Scan for the cell matching the given text and deliver its [X, Y] coordinate at center. 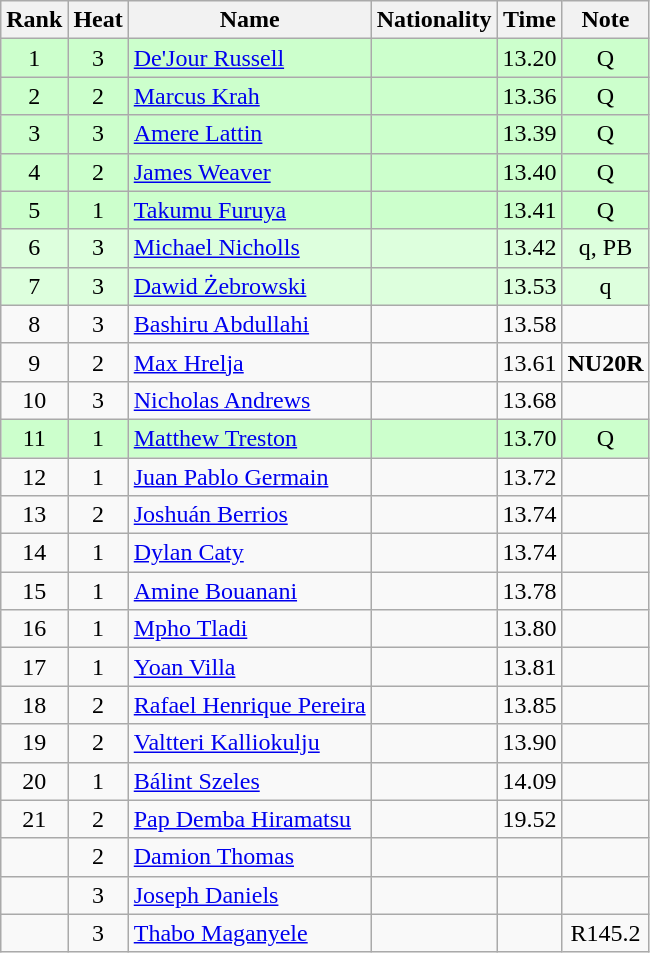
13.20 [530, 58]
Pap Demba Hiramatsu [250, 819]
13.40 [530, 172]
6 [34, 248]
16 [34, 629]
8 [34, 324]
19 [34, 743]
James Weaver [250, 172]
Nationality [434, 20]
Nicholas Andrews [250, 400]
R145.2 [606, 933]
Thabo Maganyele [250, 933]
Mpho Tladi [250, 629]
De'Jour Russell [250, 58]
15 [34, 591]
Marcus Krah [250, 96]
13.90 [530, 743]
14.09 [530, 781]
Heat [98, 20]
4 [34, 172]
Matthew Treston [250, 438]
Takumu Furuya [250, 210]
q [606, 286]
20 [34, 781]
Rafael Henrique Pereira [250, 705]
q, PB [606, 248]
14 [34, 553]
13.78 [530, 591]
11 [34, 438]
13.61 [530, 362]
Rank [34, 20]
Note [606, 20]
13.70 [530, 438]
19.52 [530, 819]
13.81 [530, 667]
Time [530, 20]
13 [34, 515]
17 [34, 667]
13.68 [530, 400]
Yoan Villa [250, 667]
18 [34, 705]
Dawid Żebrowski [250, 286]
12 [34, 477]
13.42 [530, 248]
Bálint Szeles [250, 781]
13.72 [530, 477]
Max Hrelja [250, 362]
Michael Nicholls [250, 248]
Dylan Caty [250, 553]
13.36 [530, 96]
10 [34, 400]
7 [34, 286]
Juan Pablo Germain [250, 477]
21 [34, 819]
13.80 [530, 629]
Name [250, 20]
13.58 [530, 324]
Bashiru Abdullahi [250, 324]
Joshuán Berrios [250, 515]
Amine Bouanani [250, 591]
13.41 [530, 210]
Amere Lattin [250, 134]
13.53 [530, 286]
13.39 [530, 134]
NU20R [606, 362]
9 [34, 362]
Valtteri Kalliokulju [250, 743]
13.85 [530, 705]
5 [34, 210]
Damion Thomas [250, 857]
Joseph Daniels [250, 895]
